Find where the given text appears and provide that cell's center as (X, Y) coordinate. 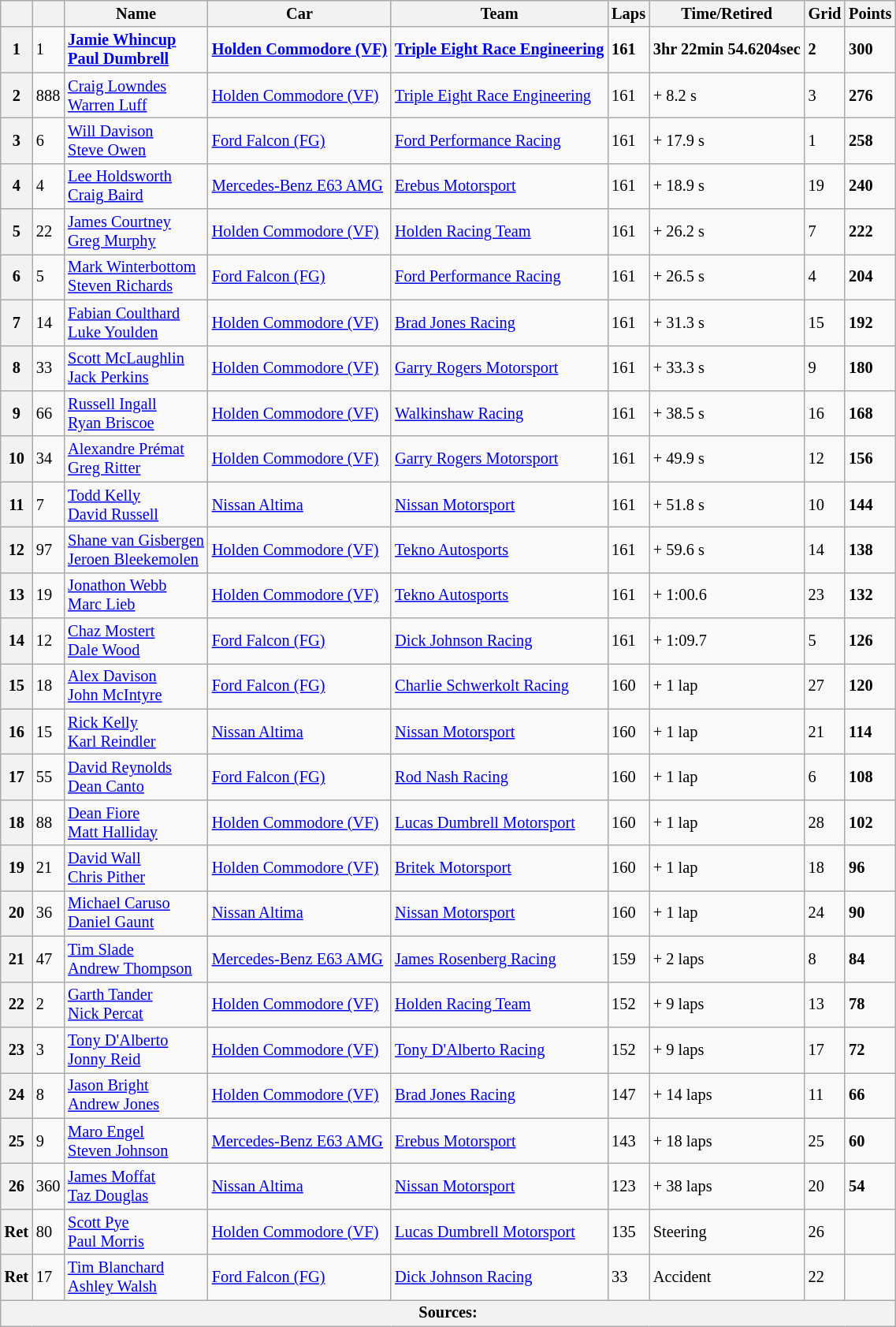
Laps (629, 13)
28 (825, 822)
888 (48, 95)
+ 33.3 s (727, 368)
Time/Retired (727, 13)
Tim Slade Andrew Thompson (136, 959)
54 (870, 1186)
Tony D'Alberto Jonny Reid (136, 1049)
+ 18.9 s (727, 186)
Tim Blanchard Ashley Walsh (136, 1277)
Mark Winterbottom Steven Richards (136, 277)
80 (48, 1232)
James Rosenberg Racing (500, 959)
Rod Nash Racing (500, 777)
102 (870, 822)
+ 59.6 s (727, 550)
Will Davison Steve Owen (136, 140)
Todd Kelly David Russell (136, 505)
+ 26.2 s (727, 232)
Steering (727, 1232)
108 (870, 777)
192 (870, 322)
Car (299, 13)
84 (870, 959)
Shane van Gisbergen Jeroen Bleekemolen (136, 550)
114 (870, 732)
300 (870, 50)
Dean Fiore Matt Halliday (136, 822)
Maro Engel Steven Johnson (136, 1141)
Russell Ingall Ryan Briscoe (136, 413)
159 (629, 959)
Name (136, 13)
Fabian Coulthard Luke Youlden (136, 322)
James Courtney Greg Murphy (136, 232)
78 (870, 1005)
+ 2 laps (727, 959)
360 (48, 1186)
258 (870, 140)
135 (629, 1232)
144 (870, 505)
+ 1:09.7 (727, 641)
276 (870, 95)
+ 14 laps (727, 1095)
Walkinshaw Racing (500, 413)
Chaz Mostert Dale Wood (136, 641)
Grid (825, 13)
168 (870, 413)
34 (48, 459)
88 (48, 822)
Tony D'Alberto Racing (500, 1049)
36 (48, 913)
Jonathon Webb Marc Lieb (136, 595)
Lee Holdsworth Craig Baird (136, 186)
+ 38.5 s (727, 413)
+ 8.2 s (727, 95)
David Reynolds Dean Canto (136, 777)
Rick Kelly Karl Reindler (136, 732)
222 (870, 232)
Alexandre Prémat Greg Ritter (136, 459)
+ 49.9 s (727, 459)
Michael Caruso Daniel Gaunt (136, 913)
240 (870, 186)
120 (870, 686)
Jamie Whincup Paul Dumbrell (136, 50)
Scott McLaughlin Jack Perkins (136, 368)
27 (825, 686)
Accident (727, 1277)
+ 38 laps (727, 1186)
204 (870, 277)
Charlie Schwerkolt Racing (500, 686)
132 (870, 595)
96 (870, 868)
+ 31.3 s (727, 322)
126 (870, 641)
138 (870, 550)
47 (48, 959)
147 (629, 1095)
Points (870, 13)
David Wall Chris Pither (136, 868)
143 (629, 1141)
156 (870, 459)
123 (629, 1186)
James Moffat Taz Douglas (136, 1186)
Alex Davison John McIntyre (136, 686)
+ 51.8 s (727, 505)
+ 1:00.6 (727, 595)
+ 18 laps (727, 1141)
97 (48, 550)
Garth Tander Nick Percat (136, 1005)
Sources: (448, 1313)
90 (870, 913)
Scott Pye Paul Morris (136, 1232)
60 (870, 1141)
Craig Lowndes Warren Luff (136, 95)
3hr 22min 54.6204sec (727, 50)
72 (870, 1049)
Jason Bright Andrew Jones (136, 1095)
180 (870, 368)
Team (500, 13)
+ 17.9 s (727, 140)
+ 26.5 s (727, 277)
55 (48, 777)
Britek Motorsport (500, 868)
